Scan for the cell matching the given text and deliver its (x, y) coordinate at center. 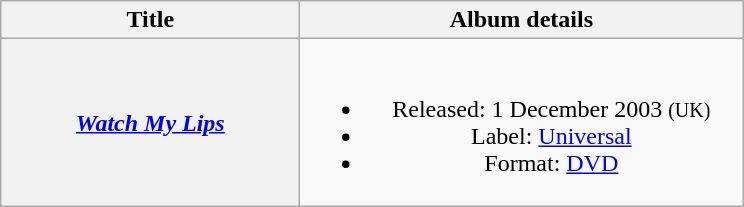
Watch My Lips (150, 122)
Album details (522, 20)
Released: 1 December 2003 (UK)Label: UniversalFormat: DVD (522, 122)
Title (150, 20)
